Determine the (X, Y) coordinate at the center of the cell enclosing the given text.  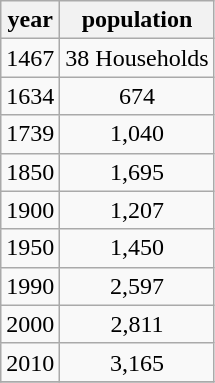
1,695 (137, 172)
population (137, 20)
38 Households (137, 58)
1,040 (137, 134)
1900 (30, 210)
2010 (30, 362)
1990 (30, 286)
1739 (30, 134)
1,450 (137, 248)
3,165 (137, 362)
2000 (30, 324)
1850 (30, 172)
2,811 (137, 324)
1634 (30, 96)
1950 (30, 248)
2,597 (137, 286)
year (30, 20)
674 (137, 96)
1,207 (137, 210)
1467 (30, 58)
